For the text-containing cell, return its midpoint in (X, Y) coordinate format. 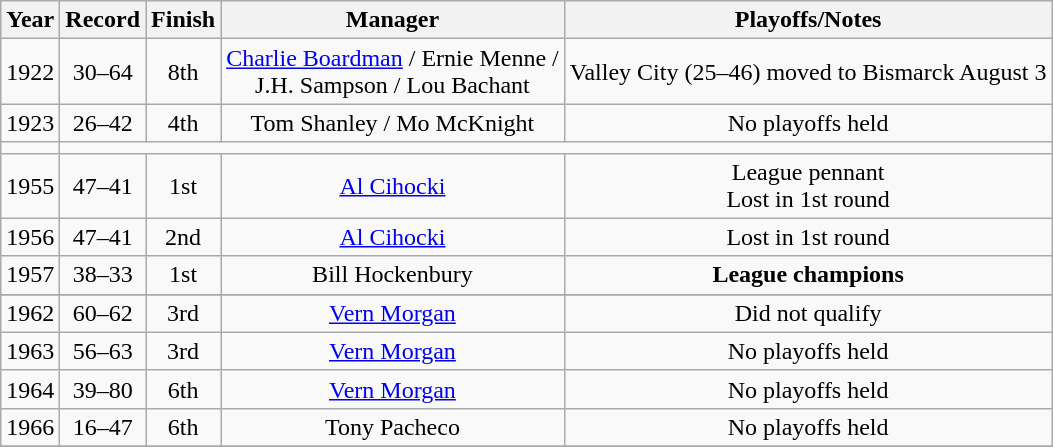
60–62 (103, 313)
1923 (30, 123)
Year (30, 20)
Manager (393, 20)
26–42 (103, 123)
39–80 (103, 389)
1956 (30, 237)
1964 (30, 389)
Charlie Boardman / Ernie Menne /J.H. Sampson / Lou Bachant (393, 72)
16–47 (103, 427)
1962 (30, 313)
Valley City (25–46) moved to Bismarck August 3 (808, 72)
1957 (30, 275)
1922 (30, 72)
Finish (184, 20)
League pennantLost in 1st round (808, 186)
56–63 (103, 351)
Tom Shanley / Mo McKnight (393, 123)
Tony Pacheco (393, 427)
2nd (184, 237)
Did not qualify (808, 313)
38–33 (103, 275)
1963 (30, 351)
1955 (30, 186)
4th (184, 123)
Record (103, 20)
League champions (808, 275)
Bill Hockenbury (393, 275)
1966 (30, 427)
Playoffs/Notes (808, 20)
30–64 (103, 72)
8th (184, 72)
Lost in 1st round (808, 237)
